Search for the cell housing the specified text and yield its (X, Y) center coordinate. 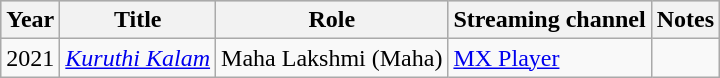
Streaming channel (550, 20)
2021 (30, 58)
Notes (685, 20)
Role (332, 20)
Maha Lakshmi (Maha) (332, 58)
Kuruthi Kalam (138, 58)
MX Player (550, 58)
Year (30, 20)
Title (138, 20)
